Capture the cell that displays the provided text and extract its [X, Y] central coordinate. 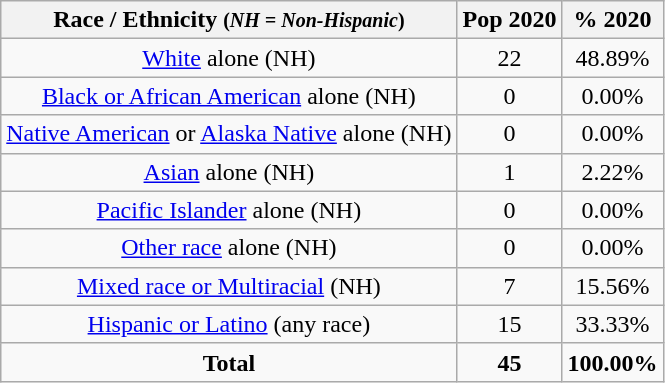
Native American or Alaska Native alone (NH) [229, 134]
48.89% [612, 58]
Pop 2020 [510, 20]
100.00% [612, 362]
1 [510, 172]
45 [510, 362]
Asian alone (NH) [229, 172]
White alone (NH) [229, 58]
15 [510, 324]
7 [510, 286]
Mixed race or Multiracial (NH) [229, 286]
15.56% [612, 286]
Pacific Islander alone (NH) [229, 210]
Other race alone (NH) [229, 248]
Total [229, 362]
Race / Ethnicity (NH = Non-Hispanic) [229, 20]
33.33% [612, 324]
Hispanic or Latino (any race) [229, 324]
% 2020 [612, 20]
22 [510, 58]
2.22% [612, 172]
Black or African American alone (NH) [229, 96]
